Detect which cell encompasses the target text, then output its (X, Y) center coordinate. 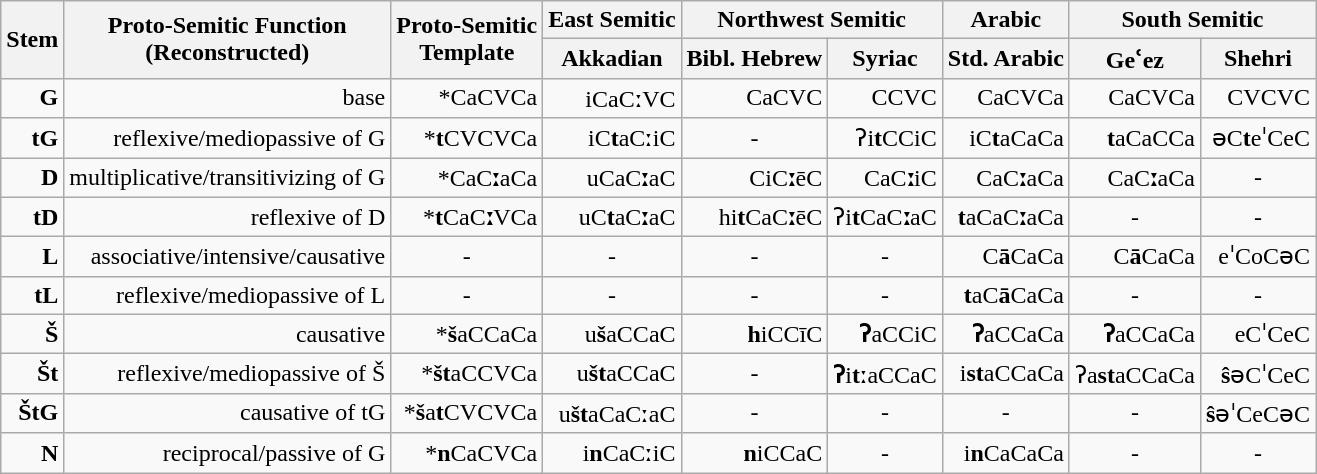
iCtaCaCa (1006, 138)
multiplicative/transitivizing of G (228, 178)
reflexive/mediopassive of Š (228, 374)
Std. Arabic (1006, 59)
eˈCoCəC (1258, 257)
reflexive/mediopassive of L (228, 295)
Shehri (1258, 59)
Š (32, 334)
Proto-Semitic Function(Reconstructed) (228, 40)
ŝəCˈCeC (1258, 374)
L (32, 257)
Northwest Semitic (812, 20)
Akkadian (612, 59)
hiCCīC (754, 334)
iCaCːVC (612, 98)
ušaCCaC (612, 334)
uCaCːaC (612, 178)
G (32, 98)
hitCaCːēC (754, 217)
*CaCːaCa (467, 178)
tD (32, 217)
causative (228, 334)
inCaCaCa (1006, 453)
ʔitCCiC (886, 138)
N (32, 453)
base (228, 98)
istaCCaCa (1006, 374)
Arabic (1006, 20)
causative of tG (228, 413)
CaCVC (754, 98)
Št (32, 374)
reflexive of D (228, 217)
inCaCːiC (612, 453)
ŠtG (32, 413)
Geʿez (1134, 59)
ʔitCaCːaC (886, 217)
əCteˈCeC (1258, 138)
tL (32, 295)
taCaCCa (1134, 138)
taCāCaCa (1006, 295)
*štaCCVCa (467, 374)
South Semitic (1192, 20)
East Semitic (612, 20)
uštaCaCːaC (612, 413)
eCˈCeC (1258, 334)
*nCaCVCa (467, 453)
*tCaCːVCa (467, 217)
ʔaCCiC (886, 334)
ʔastaCCaCa (1134, 374)
ŝəˈCeCəC (1258, 413)
associative/intensive/causative (228, 257)
iCtaCːiC (612, 138)
ʔitːaCCaC (886, 374)
*šatCVCVCa (467, 413)
*tCVCVCa (467, 138)
*CaCVCa (467, 98)
Syriac (886, 59)
Bibl. Hebrew (754, 59)
CaCːiC (886, 178)
tG (32, 138)
*šaCCaCa (467, 334)
uCtaCːaC (612, 217)
uštaCCaC (612, 374)
CiCːēC (754, 178)
reciprocal/passive of G (228, 453)
Stem (32, 40)
CVCVC (1258, 98)
taCaCːaCa (1006, 217)
reflexive/mediopassive of G (228, 138)
CCVC (886, 98)
D (32, 178)
Proto-SemiticTemplate (467, 40)
niCCaC (754, 453)
